Output the [x, y] coordinate of the center of the cell containing the given text.  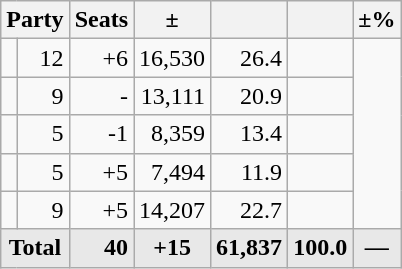
12 [43, 58]
± [172, 20]
+6 [101, 58]
Seats [101, 20]
13,111 [172, 96]
Total [35, 248]
8,359 [172, 134]
11.9 [250, 172]
+15 [172, 248]
- [101, 96]
-1 [101, 134]
20.9 [250, 96]
26.4 [250, 58]
±% [377, 20]
14,207 [172, 210]
61,837 [250, 248]
100.0 [320, 248]
40 [101, 248]
16,530 [172, 58]
7,494 [172, 172]
13.4 [250, 134]
— [377, 248]
Party [35, 20]
22.7 [250, 210]
